Locate the cell with the specified text and output its [x, y] center coordinate. 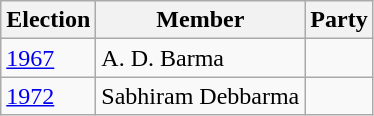
1967 [48, 58]
Sabhiram Debbarma [200, 96]
Election [48, 20]
Party [339, 20]
A. D. Barma [200, 58]
1972 [48, 96]
Member [200, 20]
